Scan for the cell matching the given text and deliver its [X, Y] coordinate at center. 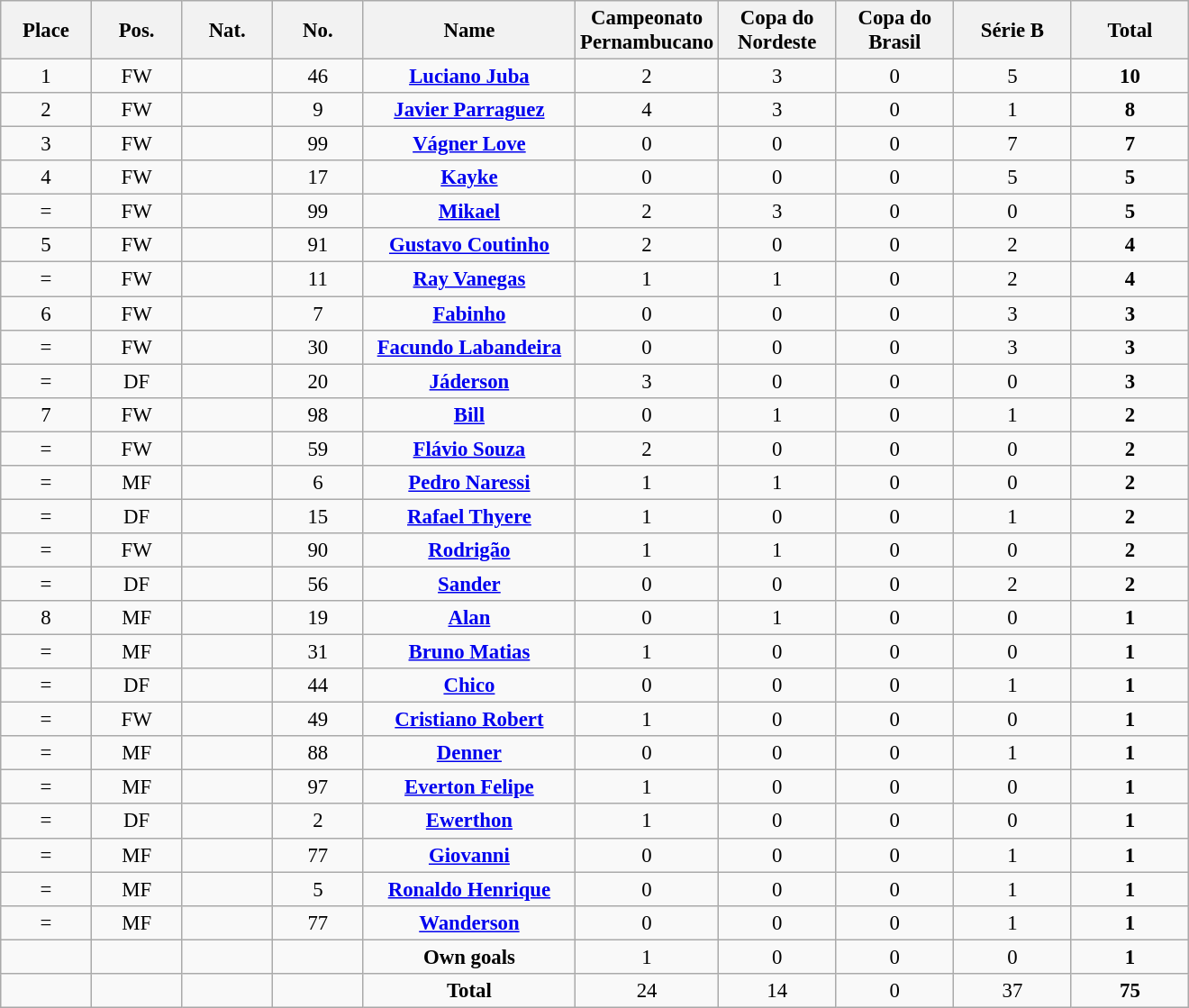
Série B [1012, 31]
Rafael Thyere [469, 516]
56 [319, 584]
90 [319, 550]
Gustavo Coutinho [469, 246]
Fabinho [469, 313]
Own goals [469, 957]
10 [1130, 77]
Copa do Nordeste [776, 31]
31 [319, 652]
Giovanni [469, 855]
30 [319, 347]
Name [469, 31]
49 [319, 720]
Mikael [469, 212]
98 [319, 414]
Facundo Labandeira [469, 347]
Ewerthon [469, 822]
Wanderson [469, 922]
Rodrigão [469, 550]
Chico [469, 686]
Sander [469, 584]
Ray Vanegas [469, 279]
Place [47, 31]
Jáderson [469, 381]
Pos. [137, 31]
24 [647, 991]
19 [319, 618]
44 [319, 686]
91 [319, 246]
Copa do Brasil [895, 31]
11 [319, 279]
59 [319, 449]
Javier Parraguez [469, 110]
97 [319, 787]
Everton Felipe [469, 787]
Pedro Naressi [469, 483]
15 [319, 516]
Kayke [469, 177]
88 [319, 753]
Campeonato Pernambucano [647, 31]
Vágner Love [469, 144]
14 [776, 991]
No. [319, 31]
Bruno Matias [469, 652]
Bill [469, 414]
20 [319, 381]
17 [319, 177]
75 [1130, 991]
37 [1012, 991]
Flávio Souza [469, 449]
Ronaldo Henrique [469, 889]
Nat. [227, 31]
Denner [469, 753]
Alan [469, 618]
Luciano Juba [469, 77]
46 [319, 77]
9 [319, 110]
Cristiano Robert [469, 720]
